Provide the [X, Y] coordinate of the cell's center where the given text is located.  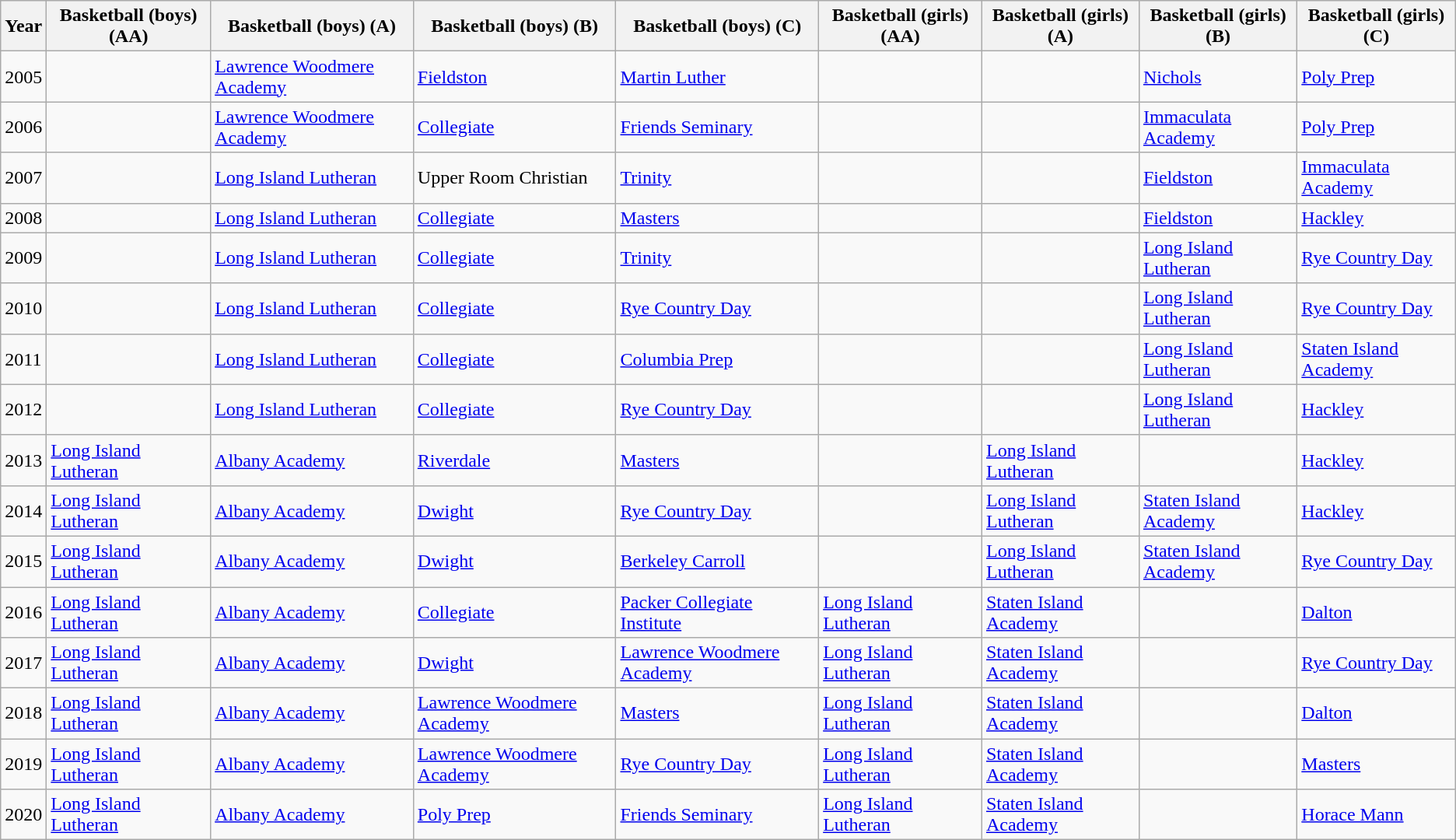
2007 [23, 177]
2017 [23, 663]
2014 [23, 510]
2019 [23, 764]
Basketball (girls) (AA) [901, 26]
Basketball (girls) (C) [1377, 26]
2015 [23, 562]
2011 [23, 359]
2009 [23, 258]
Basketball (boys) (C) [717, 26]
Basketball (boys) (A) [313, 26]
2010 [23, 308]
Riverdale [515, 460]
Basketball (girls) (B) [1218, 26]
Horace Mann [1377, 815]
2013 [23, 460]
Nichols [1218, 76]
2016 [23, 611]
2020 [23, 815]
Basketball (girls) (A) [1060, 26]
2012 [23, 409]
Year [23, 26]
Columbia Prep [717, 359]
2006 [23, 128]
2005 [23, 76]
Basketball (boys) (B) [515, 26]
2018 [23, 714]
Martin Luther [717, 76]
Basketball (boys) (AA) [129, 26]
Berkeley Carroll [717, 562]
2008 [23, 218]
Packer Collegiate Institute [717, 611]
Upper Room Christian [515, 177]
